Return (x, y) of the center of cell containing provided text 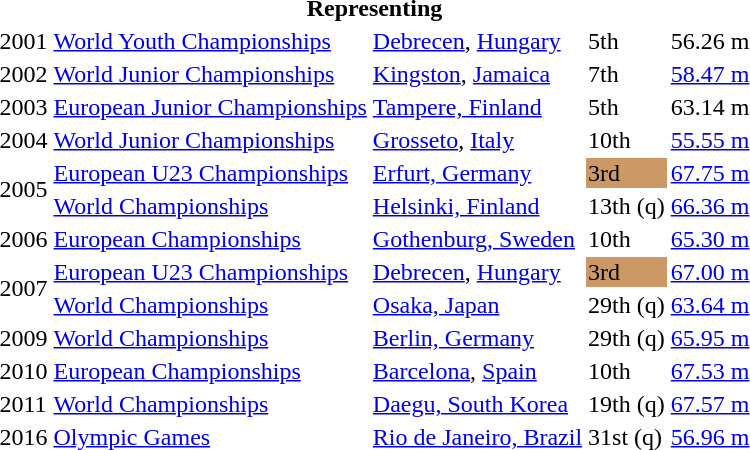
Berlin, Germany (477, 338)
Grosseto, Italy (477, 140)
Osaka, Japan (477, 305)
7th (627, 74)
Daegu, South Korea (477, 404)
19th (q) (627, 404)
Kingston, Jamaica (477, 74)
13th (q) (627, 206)
Helsinki, Finland (477, 206)
Tampere, Finland (477, 107)
World Youth Championships (210, 41)
Gothenburg, Sweden (477, 239)
Erfurt, Germany (477, 173)
Barcelona, Spain (477, 371)
European Junior Championships (210, 107)
